Find where the given text appears and provide that cell's center as (X, Y) coordinate. 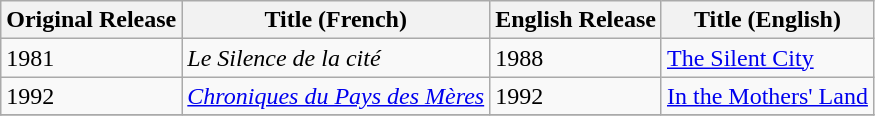
Title (French) (336, 20)
In the Mothers' Land (767, 96)
Le Silence de la cité (336, 58)
Chroniques du Pays des Mères (336, 96)
Title (English) (767, 20)
1988 (576, 58)
Original Release (92, 20)
1981 (92, 58)
The Silent City (767, 58)
English Release (576, 20)
